Detect which cell encompasses the target text, then output its [x, y] center coordinate. 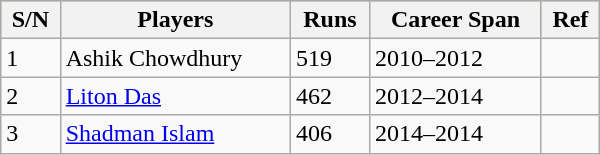
462 [330, 96]
Liton Das [175, 96]
406 [330, 134]
2012–2014 [455, 96]
Career Span [455, 20]
2010–2012 [455, 58]
Runs [330, 20]
S/N [30, 20]
3 [30, 134]
519 [330, 58]
Ashik Chowdhury [175, 58]
Shadman Islam [175, 134]
Players [175, 20]
Ref [570, 20]
1 [30, 58]
2 [30, 96]
2014–2014 [455, 134]
